Identify which cell holds the provided text, then report its [x, y] central coordinate. 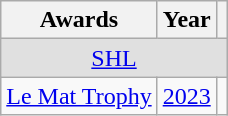
2023 [186, 96]
Year [186, 20]
Le Mat Trophy [79, 96]
SHL [114, 58]
Awards [79, 20]
